From the cell containing the given text, extract its center point as (X, Y) coordinate. 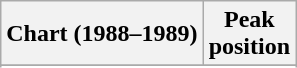
Chart (1988–1989) (102, 34)
Peakposition (249, 34)
